Return (x, y) of the center of cell containing provided text 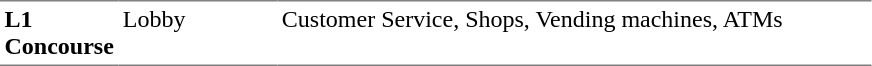
L1Concourse (59, 33)
Lobby (198, 33)
Customer Service, Shops, Vending machines, ATMs (574, 33)
